Determine the (x, y) coordinate at the center of the cell enclosing the given text.  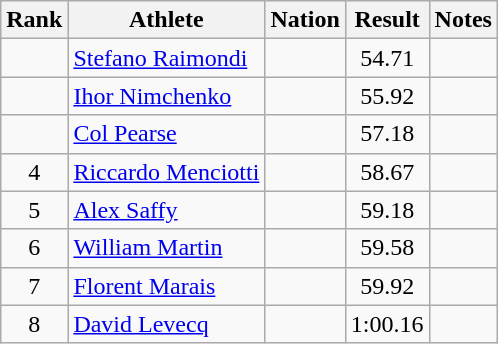
4 (34, 172)
Athlete (166, 20)
6 (34, 248)
7 (34, 286)
Rank (34, 20)
59.18 (387, 210)
54.71 (387, 58)
Notes (463, 20)
David Levecq (166, 324)
Nation (305, 20)
Ihor Nimchenko (166, 96)
Riccardo Menciotti (166, 172)
59.92 (387, 286)
8 (34, 324)
Result (387, 20)
William Martin (166, 248)
5 (34, 210)
1:00.16 (387, 324)
Stefano Raimondi (166, 58)
58.67 (387, 172)
57.18 (387, 134)
Alex Saffy (166, 210)
Col Pearse (166, 134)
Florent Marais (166, 286)
55.92 (387, 96)
59.58 (387, 248)
